From the cell containing the given text, extract its center point as [X, Y] coordinate. 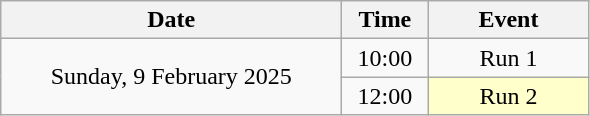
12:00 [385, 96]
Date [172, 20]
Time [385, 20]
Sunday, 9 February 2025 [172, 77]
Run 1 [508, 58]
Event [508, 20]
Run 2 [508, 96]
10:00 [385, 58]
